From the cell containing the given text, extract its center point as (x, y) coordinate. 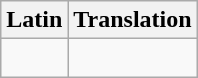
Translation (132, 20)
Latin (34, 20)
